Scan for the cell matching the given text and deliver its [X, Y] coordinate at center. 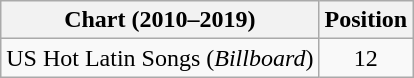
12 [366, 58]
Position [366, 20]
US Hot Latin Songs (Billboard) [160, 58]
Chart (2010–2019) [160, 20]
